Pinpoint the cell where the given text exists, returning its [x, y] midpoint coordinate. 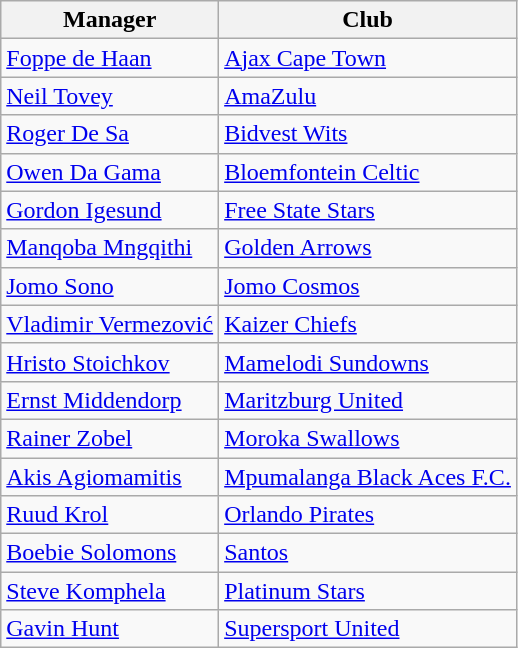
AmaZulu [368, 96]
Bloemfontein Celtic [368, 172]
Rainer Zobel [110, 438]
Bidvest Wits [368, 134]
Jomo Cosmos [368, 286]
Kaizer Chiefs [368, 324]
Mpumalanga Black Aces F.C. [368, 477]
Orlando Pirates [368, 515]
Ajax Cape Town [368, 58]
Ruud Krol [110, 515]
Roger De Sa [110, 134]
Ernst Middendorp [110, 400]
Maritzburg United [368, 400]
Platinum Stars [368, 591]
Vladimir Vermezović [110, 324]
Supersport United [368, 629]
Club [368, 20]
Boebie Solomons [110, 553]
Golden Arrows [368, 248]
Owen Da Gama [110, 172]
Manqoba Mngqithi [110, 248]
Steve Komphela [110, 591]
Mamelodi Sundowns [368, 362]
Foppe de Haan [110, 58]
Moroka Swallows [368, 438]
Gordon Igesund [110, 210]
Free State Stars [368, 210]
Jomo Sono [110, 286]
Hristo Stoichkov [110, 362]
Neil Tovey [110, 96]
Santos [368, 553]
Manager [110, 20]
Akis Agiomamitis [110, 477]
Gavin Hunt [110, 629]
